From the cell containing the given text, extract its center point as (X, Y) coordinate. 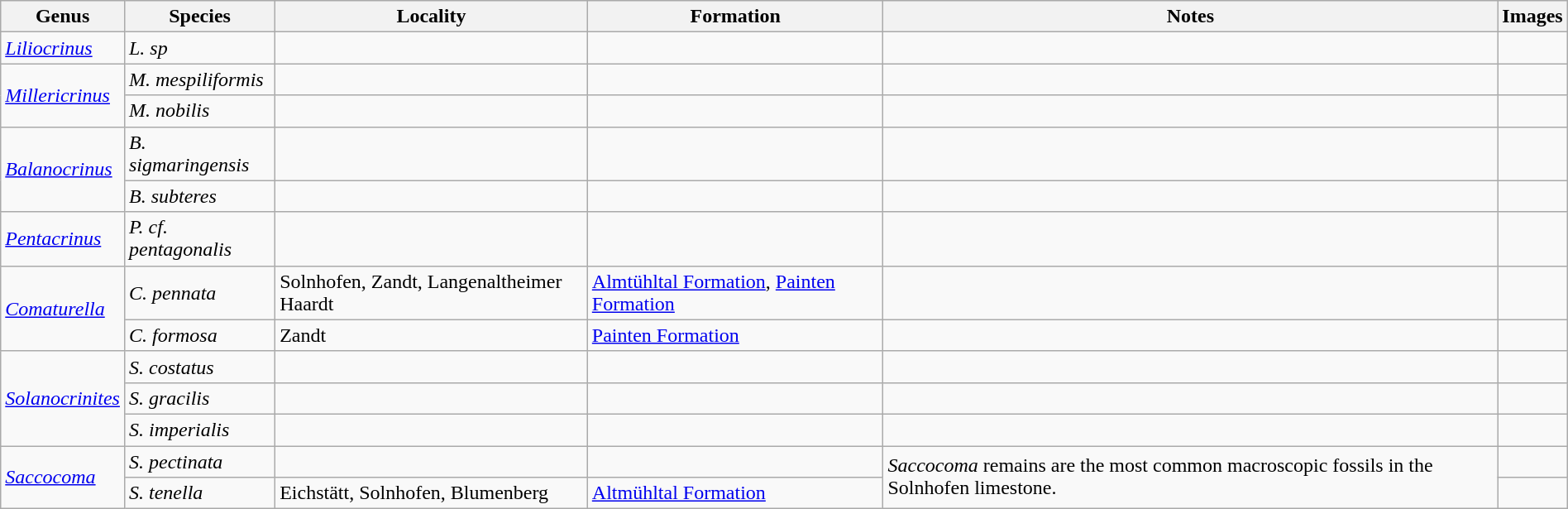
S. gracilis (199, 398)
L. sp (199, 48)
S. imperialis (199, 430)
M. mespiliformis (199, 79)
P. cf. pentagonalis (199, 238)
Painten Formation (735, 335)
S. pectinata (199, 461)
Eichstätt, Solnhofen, Blumenberg (432, 493)
Balanocrinus (63, 169)
C. pennata (199, 293)
Formation (735, 17)
Notes (1191, 17)
S. tenella (199, 493)
Species (199, 17)
B. subteres (199, 196)
M. nobilis (199, 111)
Locality (432, 17)
Millericrinus (63, 95)
Pentacrinus (63, 238)
Almtühltal Formation, Painten Formation (735, 293)
Solanocrinites (63, 398)
Images (1532, 17)
Saccocoma (63, 477)
Liliocrinus (63, 48)
C. formosa (199, 335)
Altmühltal Formation (735, 493)
Comaturella (63, 308)
Saccocoma remains are the most common macroscopic fossils in the Solnhofen limestone. (1191, 477)
Solnhofen, Zandt, Langenaltheimer Haardt (432, 293)
Genus (63, 17)
Zandt (432, 335)
S. costatus (199, 367)
B. sigmaringensis (199, 154)
